Determine the [X, Y] coordinate at the center of the cell enclosing the given text.  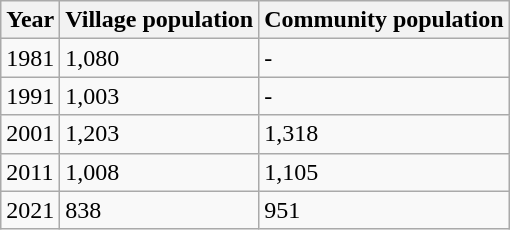
2011 [30, 172]
951 [384, 210]
2001 [30, 134]
Year [30, 20]
1,080 [160, 58]
1,203 [160, 134]
Community population [384, 20]
1,105 [384, 172]
1,003 [160, 96]
838 [160, 210]
1,318 [384, 134]
Village population [160, 20]
1981 [30, 58]
1991 [30, 96]
1,008 [160, 172]
2021 [30, 210]
